Capture the cell that displays the provided text and extract its (x, y) central coordinate. 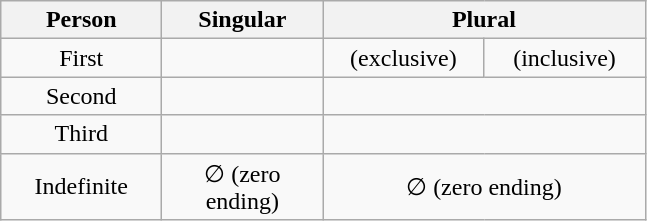
First (82, 58)
Second (82, 96)
Person (82, 20)
(inclusive) (564, 58)
Indefinite (82, 186)
Plural (484, 20)
Singular (242, 20)
Third (82, 134)
(exclusive) (404, 58)
